From the cell containing the given text, extract its center point as (x, y) coordinate. 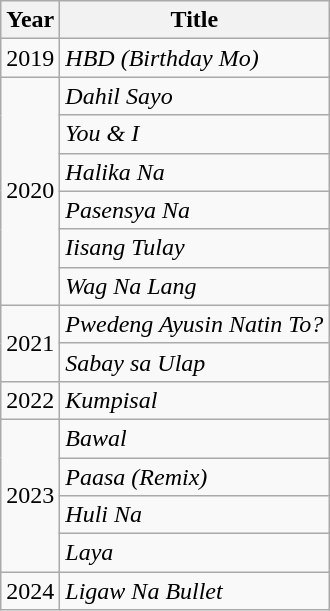
2023 (30, 495)
Year (30, 20)
Laya (194, 553)
Pasensya Na (194, 210)
Bawal (194, 438)
Ligaw Na Bullet (194, 591)
HBD (Birthday Mo) (194, 58)
Huli Na (194, 515)
Sabay sa Ulap (194, 362)
Iisang Tulay (194, 248)
Kumpisal (194, 400)
2022 (30, 400)
Pwedeng Ayusin Natin To? (194, 324)
2024 (30, 591)
2021 (30, 343)
2019 (30, 58)
2020 (30, 191)
Title (194, 20)
Paasa (Remix) (194, 477)
You & I (194, 134)
Dahil Sayo (194, 96)
Halika Na (194, 172)
Wag Na Lang (194, 286)
